Extract the [X, Y] coordinate from the center of the cell holding the provided text.  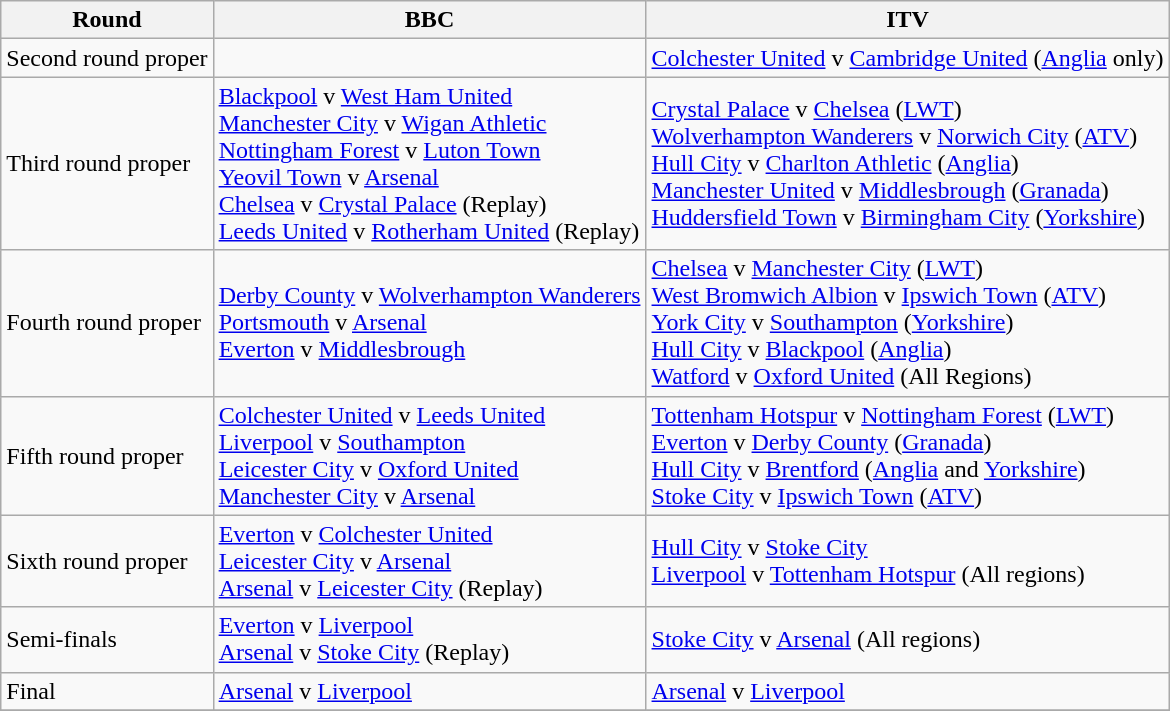
Semi-finals [107, 640]
Colchester United v Leeds United Liverpool v Southampton Leicester City v Oxford United Manchester City v Arsenal [430, 456]
Fifth round proper [107, 456]
Everton v Colchester United Leicester City v Arsenal Arsenal v Leicester City (Replay) [430, 561]
Hull City v Stoke City Liverpool v Tottenham Hotspur (All regions) [908, 561]
Second round proper [107, 58]
BBC [430, 20]
Derby County v Wolverhampton Wanderers Portsmouth v Arsenal Everton v Middlesbrough [430, 323]
Colchester United v Cambridge United (Anglia only) [908, 58]
ITV [908, 20]
Round [107, 20]
Sixth round proper [107, 561]
Final [107, 691]
Third round proper [107, 164]
Everton v Liverpool Arsenal v Stoke City (Replay) [430, 640]
Fourth round proper [107, 323]
Stoke City v Arsenal (All regions) [908, 640]
